Return the (x, y) coordinate for the center point of the cell that contains the specified text.  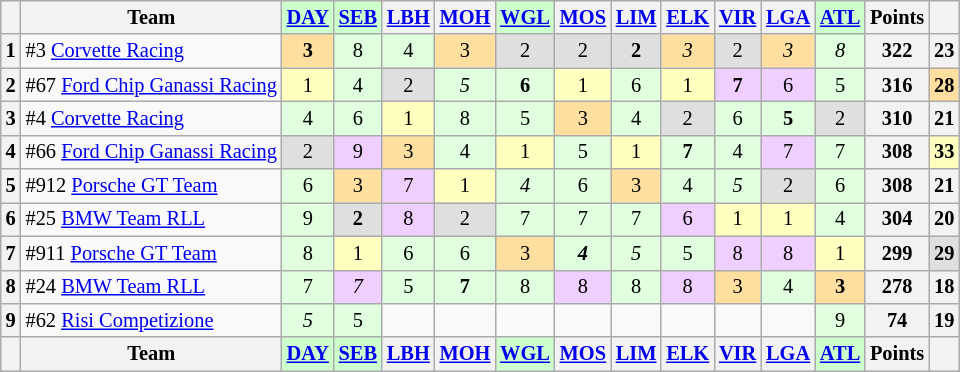
33 (944, 152)
23 (944, 51)
29 (944, 253)
19 (944, 320)
#911 Porsche GT Team (152, 253)
#66 Ford Chip Ganassi Racing (152, 152)
299 (897, 253)
#912 Porsche GT Team (152, 186)
#24 BMW Team RLL (152, 287)
316 (897, 85)
#67 Ford Chip Ganassi Racing (152, 85)
#25 BMW Team RLL (152, 219)
310 (897, 118)
74 (897, 320)
28 (944, 85)
278 (897, 287)
20 (944, 219)
#3 Corvette Racing (152, 51)
304 (897, 219)
322 (897, 51)
#62 Risi Competizione (152, 320)
18 (944, 287)
#4 Corvette Racing (152, 118)
